Output the (x, y) coordinate of the center of the cell containing the given text.  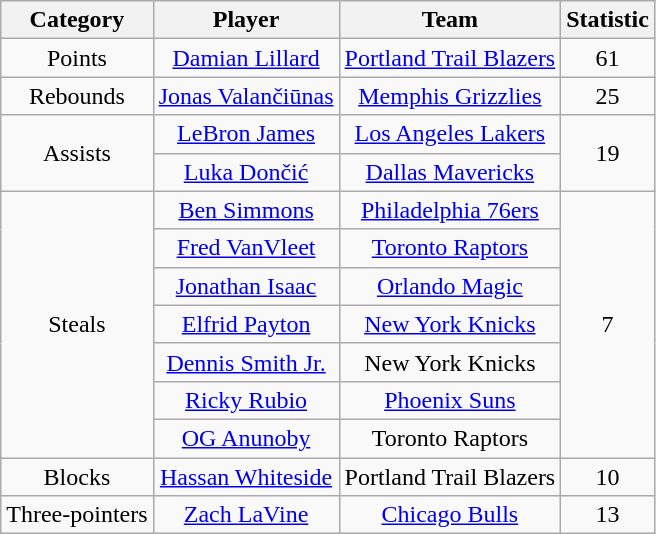
Jonathan Isaac (246, 286)
Category (77, 20)
Three-pointers (77, 515)
Blocks (77, 477)
Memphis Grizzlies (450, 96)
61 (608, 58)
OG Anunoby (246, 438)
Dennis Smith Jr. (246, 362)
Phoenix Suns (450, 400)
Los Angeles Lakers (450, 134)
Steals (77, 324)
Jonas Valančiūnas (246, 96)
Rebounds (77, 96)
7 (608, 324)
Damian Lillard (246, 58)
Elfrid Payton (246, 324)
Assists (77, 153)
Luka Dončić (246, 172)
Chicago Bulls (450, 515)
Zach LaVine (246, 515)
Dallas Mavericks (450, 172)
Ben Simmons (246, 210)
13 (608, 515)
LeBron James (246, 134)
25 (608, 96)
Orlando Magic (450, 286)
19 (608, 153)
Player (246, 20)
Fred VanVleet (246, 248)
Hassan Whiteside (246, 477)
Ricky Rubio (246, 400)
Team (450, 20)
Philadelphia 76ers (450, 210)
Statistic (608, 20)
Points (77, 58)
10 (608, 477)
